Provide the [x, y] coordinate of the cell's center where the given text is located.  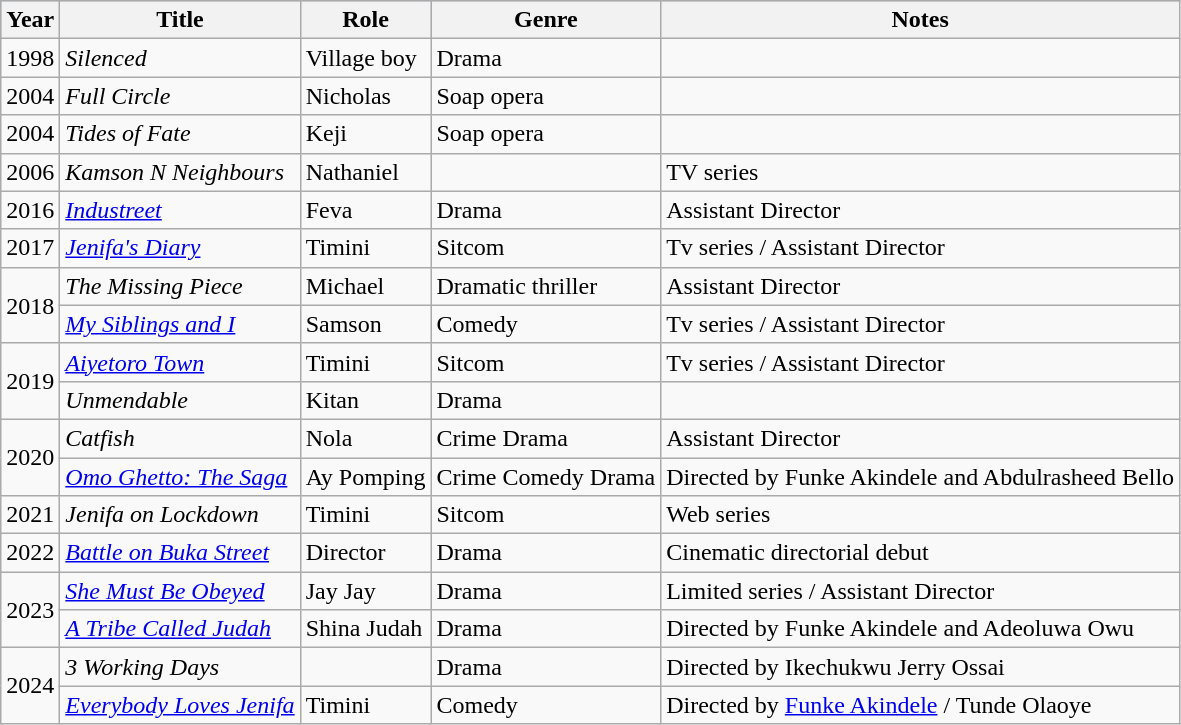
Battle on Buka Street [180, 553]
2016 [30, 210]
Everybody Loves Jenifa [180, 705]
1998 [30, 58]
2018 [30, 305]
Kamson N Neighbours [180, 172]
Feva [366, 210]
2024 [30, 686]
2006 [30, 172]
2022 [30, 553]
Crime Drama [546, 438]
Catfish [180, 438]
Web series [920, 515]
Jay Jay [366, 591]
Cinematic directorial debut [920, 553]
Kitan [366, 400]
Village boy [366, 58]
Jenifa's Diary [180, 248]
2019 [30, 381]
Omo Ghetto: The Saga [180, 477]
She Must Be Obeyed [180, 591]
Directed by Funke Akindele / Tunde Olaoye [920, 705]
2021 [30, 515]
Directed by Funke Akindele and Abdulrasheed Bello [920, 477]
Silenced [180, 58]
Jenifa on Lockdown [180, 515]
TV series [920, 172]
2023 [30, 610]
Director [366, 553]
2020 [30, 457]
Aiyetoro Town [180, 362]
Nola [366, 438]
Directed by Ikechukwu Jerry Ossai [920, 667]
Role [366, 20]
Limited series / Assistant Director [920, 591]
A Tribe Called Judah [180, 629]
3 Working Days [180, 667]
Genre [546, 20]
Notes [920, 20]
Keji [366, 134]
Full Circle [180, 96]
Shina Judah [366, 629]
Nicholas [366, 96]
Michael [366, 286]
2017 [30, 248]
Year [30, 20]
Title [180, 20]
Directed by Funke Akindele and Adeoluwa Owu [920, 629]
Ay Pomping [366, 477]
The Missing Piece [180, 286]
Unmendable [180, 400]
Dramatic thriller [546, 286]
Nathaniel [366, 172]
Crime Comedy Drama [546, 477]
Samson [366, 324]
Industreet [180, 210]
My Siblings and I [180, 324]
Tides of Fate [180, 134]
